For the text-containing cell, return its midpoint in [x, y] coordinate format. 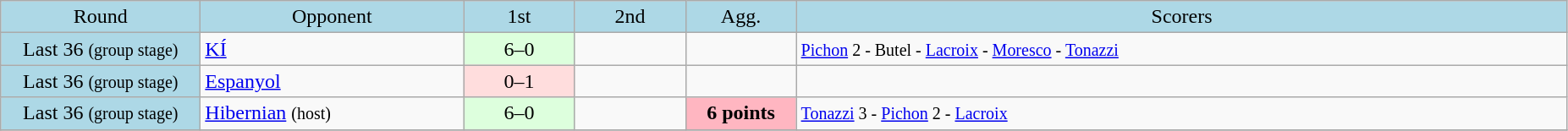
KÍ [332, 49]
Tonazzi 3 - Pichon 2 - Lacroix [1181, 113]
Opponent [332, 17]
Pichon 2 - Butel - Lacroix - Moresco - Tonazzi [1181, 49]
Espanyol [332, 81]
Round [101, 17]
1st [520, 17]
0–1 [520, 81]
2nd [630, 17]
Hibernian (host) [332, 113]
Scorers [1181, 17]
6 points [741, 113]
Agg. [741, 17]
